From the cell containing the given text, extract its center point as [X, Y] coordinate. 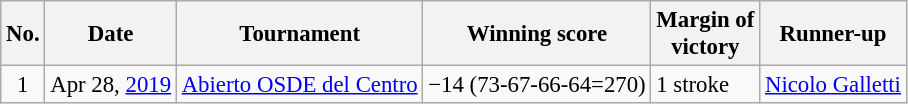
No. [23, 34]
1 stroke [706, 85]
Runner-up [834, 34]
Margin ofvictory [706, 34]
Date [110, 34]
Apr 28, 2019 [110, 85]
−14 (73-67-66-64=270) [537, 85]
Tournament [300, 34]
1 [23, 85]
Winning score [537, 34]
Abierto OSDE del Centro [300, 85]
Nicolo Galletti [834, 85]
